Identify which cell holds the provided text, then report its [X, Y] central coordinate. 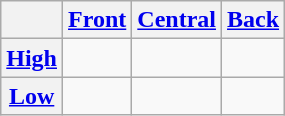
High [32, 58]
Back [254, 20]
Front [98, 20]
Low [32, 96]
Central [177, 20]
